Locate the cell with the specified text and output its (x, y) center coordinate. 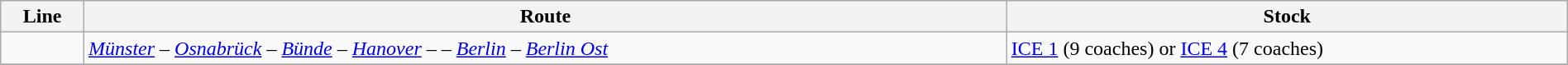
Route (546, 17)
Münster – Osnabrück – Bünde – Hanover – – Berlin – Berlin Ost (546, 48)
Stock (1287, 17)
ICE 1 (9 coaches) or ICE 4 (7 coaches) (1287, 48)
Line (43, 17)
